For the text-containing cell, return its midpoint in (X, Y) coordinate format. 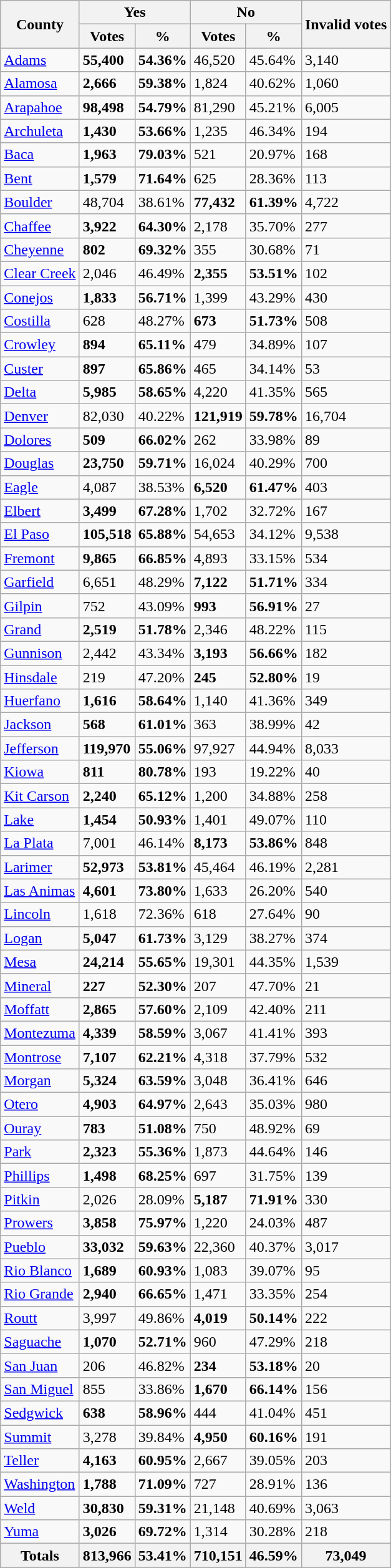
San Miguel (40, 1389)
568 (107, 725)
628 (107, 321)
Yuma (40, 1532)
44.94% (273, 748)
Mesa (40, 962)
1,454 (107, 820)
2,046 (107, 273)
2,519 (107, 629)
4,339 (107, 1033)
31.75% (273, 1176)
67.28% (162, 511)
Rio Blanco (40, 1270)
61.47% (273, 487)
Denver (40, 416)
66.85% (162, 558)
Yes (135, 12)
193 (218, 772)
625 (218, 178)
1,963 (107, 155)
Elbert (40, 511)
1,200 (218, 796)
646 (345, 1081)
Gilpin (40, 606)
50.14% (273, 1318)
54.79% (162, 107)
848 (345, 843)
Crowley (40, 345)
66.02% (162, 440)
5,324 (107, 1081)
254 (345, 1294)
61.01% (162, 725)
3,129 (218, 938)
38.27% (273, 938)
8,033 (345, 748)
Phillips (40, 1176)
980 (345, 1105)
20 (345, 1365)
33.15% (273, 558)
30.28% (273, 1532)
60.95% (162, 1461)
4,903 (107, 1105)
Montezuma (40, 1033)
26.20% (273, 891)
30.68% (273, 249)
3,193 (218, 653)
38.99% (273, 725)
105,518 (107, 535)
1,060 (345, 84)
783 (107, 1128)
1,235 (218, 131)
403 (345, 487)
107 (345, 345)
Washington (40, 1484)
73.80% (162, 891)
139 (345, 1176)
County (40, 24)
40.37% (273, 1247)
43.29% (273, 298)
2,643 (218, 1105)
62.21% (162, 1057)
Boulder (40, 202)
2,281 (345, 867)
4,163 (107, 1461)
349 (345, 701)
39.05% (273, 1461)
262 (218, 440)
16,704 (345, 416)
61.73% (162, 938)
3,067 (218, 1033)
Weld (40, 1508)
7,001 (107, 843)
59.71% (162, 463)
24.03% (273, 1223)
4,722 (345, 202)
40.69% (273, 1508)
1,689 (107, 1270)
71 (345, 249)
2,355 (218, 273)
55.65% (162, 962)
727 (218, 1484)
5,985 (107, 392)
Montrose (40, 1057)
638 (107, 1413)
3,922 (107, 226)
71.09% (162, 1484)
34.14% (273, 369)
1,633 (218, 891)
534 (345, 558)
48.92% (273, 1128)
1,873 (218, 1152)
47.70% (273, 985)
3,499 (107, 511)
24,214 (107, 962)
1,083 (218, 1270)
8,173 (218, 843)
1,401 (218, 820)
39.07% (273, 1270)
1,618 (107, 914)
48,704 (107, 202)
47.20% (162, 677)
3,026 (107, 1532)
80.78% (162, 772)
53 (345, 369)
53.18% (273, 1365)
894 (107, 345)
45,464 (218, 867)
Routt (40, 1318)
53.66% (162, 131)
Conejos (40, 298)
3,063 (345, 1508)
1,220 (218, 1223)
52,973 (107, 867)
42.40% (273, 1009)
46,520 (218, 60)
4,220 (218, 392)
277 (345, 226)
9,865 (107, 558)
1,140 (218, 701)
697 (218, 1176)
61.39% (273, 202)
46.82% (162, 1365)
53.81% (162, 867)
194 (345, 131)
36.41% (273, 1081)
813,966 (107, 1556)
68.25% (162, 1176)
41.36% (273, 701)
207 (218, 985)
33.86% (162, 1389)
72.36% (162, 914)
393 (345, 1033)
45.64% (273, 60)
222 (345, 1318)
59.63% (162, 1247)
38.53% (162, 487)
45.21% (273, 107)
1,314 (218, 1532)
203 (345, 1461)
Larimer (40, 867)
258 (345, 796)
3,048 (218, 1081)
21,148 (218, 1508)
34.88% (273, 796)
58.59% (162, 1033)
Fremont (40, 558)
182 (345, 653)
46.59% (273, 1556)
7,122 (218, 582)
38.61% (162, 202)
993 (218, 606)
3,140 (345, 60)
1,702 (218, 511)
960 (218, 1342)
51.08% (162, 1128)
Eagle (40, 487)
Ouray (40, 1128)
Logan (40, 938)
750 (218, 1128)
9,538 (345, 535)
66.65% (162, 1294)
Alamosa (40, 84)
60.93% (162, 1270)
56.71% (162, 298)
700 (345, 463)
69.72% (162, 1532)
2,865 (107, 1009)
811 (107, 772)
136 (345, 1484)
No (246, 12)
Clear Creek (40, 273)
51.73% (273, 321)
Las Animas (40, 891)
Kit Carson (40, 796)
55.06% (162, 748)
59.78% (273, 416)
46.14% (162, 843)
4,893 (218, 558)
19.22% (273, 772)
1,399 (218, 298)
77,432 (218, 202)
90 (345, 914)
Totals (40, 1556)
59.38% (162, 84)
66.14% (273, 1389)
3,017 (345, 1247)
71.64% (162, 178)
69.32% (162, 249)
Bent (40, 178)
2,667 (218, 1461)
146 (345, 1152)
98,498 (107, 107)
51.78% (162, 629)
2,442 (107, 653)
374 (345, 938)
363 (218, 725)
22,360 (218, 1247)
97,927 (218, 748)
Delta (40, 392)
47.29% (273, 1342)
451 (345, 1413)
89 (345, 440)
19,301 (218, 962)
2,026 (107, 1199)
334 (345, 582)
33,032 (107, 1247)
54,653 (218, 535)
19 (345, 677)
Baca (40, 155)
82,030 (107, 416)
1,616 (107, 701)
55,400 (107, 60)
2,109 (218, 1009)
50.93% (162, 820)
355 (218, 249)
330 (345, 1199)
3,858 (107, 1223)
El Paso (40, 535)
69 (345, 1128)
540 (345, 891)
Adams (40, 60)
27 (345, 606)
37.79% (273, 1057)
509 (107, 440)
27.64% (273, 914)
Prowers (40, 1223)
219 (107, 677)
41.04% (273, 1413)
444 (218, 1413)
Park (40, 1152)
1,539 (345, 962)
897 (107, 369)
Summit (40, 1436)
115 (345, 629)
65.11% (162, 345)
58.96% (162, 1413)
21 (345, 985)
28.09% (162, 1199)
6,520 (218, 487)
211 (345, 1009)
40 (345, 772)
41.41% (273, 1033)
57.60% (162, 1009)
51.71% (273, 582)
16,024 (218, 463)
121,919 (218, 416)
40.29% (273, 463)
39.84% (162, 1436)
44.64% (273, 1152)
40.22% (162, 416)
42 (345, 725)
Costilla (40, 321)
5,187 (218, 1199)
95 (345, 1270)
Jefferson (40, 748)
673 (218, 321)
6,651 (107, 582)
Sedgwick (40, 1413)
Archuleta (40, 131)
40.62% (273, 84)
65.12% (162, 796)
56.91% (273, 606)
7,107 (107, 1057)
167 (345, 511)
2,666 (107, 84)
52.71% (162, 1342)
35.70% (273, 226)
46.49% (162, 273)
2,240 (107, 796)
1,824 (218, 84)
64.30% (162, 226)
Gunnison (40, 653)
48.22% (273, 629)
168 (345, 155)
73,049 (345, 1556)
46.34% (273, 131)
565 (345, 392)
521 (218, 155)
Grand (40, 629)
532 (345, 1057)
4,950 (218, 1436)
52.80% (273, 677)
33.98% (273, 440)
34.89% (273, 345)
San Juan (40, 1365)
479 (218, 345)
65.86% (162, 369)
53.41% (162, 1556)
156 (345, 1389)
1,670 (218, 1389)
2,346 (218, 629)
4,019 (218, 1318)
Otero (40, 1105)
43.09% (162, 606)
119,970 (107, 748)
4,601 (107, 891)
48.29% (162, 582)
487 (345, 1223)
1,498 (107, 1176)
49.86% (162, 1318)
802 (107, 249)
1,070 (107, 1342)
Cheyenne (40, 249)
855 (107, 1389)
234 (218, 1365)
Hinsdale (40, 677)
Kiowa (40, 772)
5,047 (107, 938)
52.30% (162, 985)
Lincoln (40, 914)
Saguache (40, 1342)
33.35% (273, 1294)
79.03% (162, 155)
4,087 (107, 487)
81,290 (218, 107)
30,830 (107, 1508)
2,178 (218, 226)
1,471 (218, 1294)
71.91% (273, 1199)
4,318 (218, 1057)
Invalid votes (345, 24)
1,788 (107, 1484)
44.35% (273, 962)
1,833 (107, 298)
Mineral (40, 985)
59.31% (162, 1508)
710,151 (218, 1556)
53.86% (273, 843)
Jackson (40, 725)
34.12% (273, 535)
113 (345, 178)
Morgan (40, 1081)
Moffatt (40, 1009)
56.66% (273, 653)
53.51% (273, 273)
60.16% (273, 1436)
64.97% (162, 1105)
430 (345, 298)
Rio Grande (40, 1294)
35.03% (273, 1105)
245 (218, 677)
49.07% (273, 820)
191 (345, 1436)
508 (345, 321)
32.72% (273, 511)
Chaffee (40, 226)
58.65% (162, 392)
227 (107, 985)
Huerfano (40, 701)
465 (218, 369)
110 (345, 820)
23,750 (107, 463)
Lake (40, 820)
28.91% (273, 1484)
20.97% (273, 155)
1,430 (107, 131)
3,278 (107, 1436)
43.34% (162, 653)
54.36% (162, 60)
58.64% (162, 701)
618 (218, 914)
Custer (40, 369)
Douglas (40, 463)
206 (107, 1365)
102 (345, 273)
752 (107, 606)
6,005 (345, 107)
46.19% (273, 867)
Garfield (40, 582)
Dolores (40, 440)
La Plata (40, 843)
75.97% (162, 1223)
Pueblo (40, 1247)
2,323 (107, 1152)
3,997 (107, 1318)
2,940 (107, 1294)
48.27% (162, 321)
55.36% (162, 1152)
65.88% (162, 535)
Teller (40, 1461)
Pitkin (40, 1199)
1,579 (107, 178)
28.36% (273, 178)
Arapahoe (40, 107)
63.59% (162, 1081)
41.35% (273, 392)
